Scan for the cell matching the given text and deliver its (X, Y) coordinate at center. 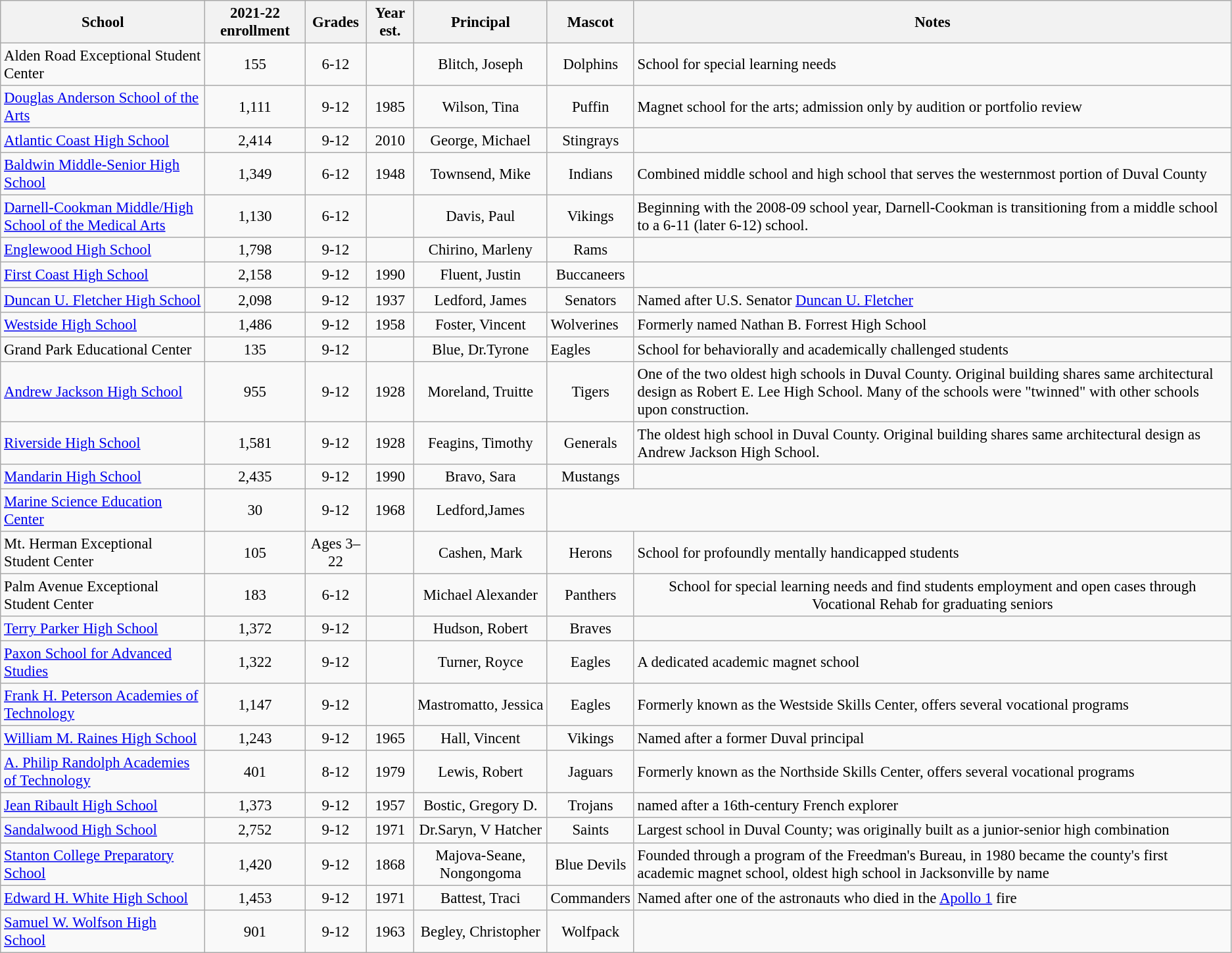
Duncan U. Fletcher High School (103, 300)
1,581 (255, 443)
Senators (590, 300)
Dolphins (590, 64)
1979 (390, 772)
8-12 (335, 772)
Mandarin High School (103, 477)
Rams (590, 251)
A. Philip Randolph Academies of Technology (103, 772)
School for special learning needs (932, 64)
Begley, Christopher (480, 931)
Named after U.S. Senator Duncan U. Fletcher (932, 300)
Feagins, Timothy (480, 443)
1,130 (255, 217)
1963 (390, 931)
Mastromatto, Jessica (480, 705)
Marine Science Education Center (103, 510)
Blue Devils (590, 864)
George, Michael (480, 141)
Foster, Vincent (480, 324)
Alden Road Exceptional Student Center (103, 64)
Panthers (590, 595)
1937 (390, 300)
1958 (390, 324)
First Coast High School (103, 275)
Beginning with the 2008-09 school year, Darnell-Cookman is transitioning from a middle school to a 6-11 (later 6-12) school. (932, 217)
School for behaviorally and academically challenged students (932, 349)
Michael Alexander (480, 595)
1968 (390, 510)
Majova-Seane, Nongongoma (480, 864)
Wolfpack (590, 931)
Herons (590, 552)
1,373 (255, 806)
1985 (390, 107)
Tigers (590, 391)
Principal (480, 22)
Generals (590, 443)
Chirino, Marleny (480, 251)
1,486 (255, 324)
Townsend, Mike (480, 174)
Englewood High School (103, 251)
Palm Avenue Exceptional Student Center (103, 595)
Named after one of the astronauts who died in the Apollo 1 fire (932, 898)
1965 (390, 739)
2,414 (255, 141)
Blitch, Joseph (480, 64)
1,372 (255, 629)
Fluent, Justin (480, 275)
Grades (335, 22)
Westside High School (103, 324)
1,798 (255, 251)
1,420 (255, 864)
Combined middle school and high school that serves the westernmost portion of Duval County (932, 174)
Cashen, Mark (480, 552)
901 (255, 931)
Indians (590, 174)
30 (255, 510)
School for special learning needs and find students employment and open cases through Vocational Rehab for graduating seniors (932, 595)
Bravo, Sara (480, 477)
Mt. Herman Exceptional Student Center (103, 552)
Baldwin Middle-Senior High School (103, 174)
Named after a former Duval principal (932, 739)
Ledford,James (480, 510)
2,752 (255, 831)
named after a 16th-century French explorer (932, 806)
Formerly named Nathan B. Forrest High School (932, 324)
Blue, Dr.Tyrone (480, 349)
Jaguars (590, 772)
Stingrays (590, 141)
Edward H. White High School (103, 898)
Hudson, Robert (480, 629)
Davis, Paul (480, 217)
Andrew Jackson High School (103, 391)
Darnell-Cookman Middle/High School of the Medical Arts (103, 217)
1957 (390, 806)
Ledford, James (480, 300)
Atlantic Coast High School (103, 141)
William M. Raines High School (103, 739)
A dedicated academic magnet school (932, 663)
Largest school in Duval County; was originally built as a junior-senior high combination (932, 831)
183 (255, 595)
Dr.Saryn, V Hatcher (480, 831)
Samuel W. Wolfson High School (103, 931)
Turner, Royce (480, 663)
Ages 3–22 (335, 552)
1,349 (255, 174)
1868 (390, 864)
Mustangs (590, 477)
Saints (590, 831)
1,243 (255, 739)
Wolverines (590, 324)
School (103, 22)
Puffin (590, 107)
1948 (390, 174)
Formerly known as the Westside Skills Center, offers several vocational programs (932, 705)
Moreland, Truitte (480, 391)
1,322 (255, 663)
Lewis, Robert (480, 772)
Paxon School for Advanced Studies (103, 663)
2,098 (255, 300)
Year est. (390, 22)
Formerly known as the Northside Skills Center, offers several vocational programs (932, 772)
Commanders (590, 898)
Sandalwood High School (103, 831)
2,158 (255, 275)
Notes (932, 22)
2,435 (255, 477)
Wilson, Tina (480, 107)
The oldest high school in Duval County. Original building shares same architectural design as Andrew Jackson High School. (932, 443)
Braves (590, 629)
401 (255, 772)
105 (255, 552)
Frank H. Peterson Academies of Technology (103, 705)
155 (255, 64)
School for profoundly mentally handicapped students (932, 552)
Terry Parker High School (103, 629)
Trojans (590, 806)
1,453 (255, 898)
Battest, Traci (480, 898)
Magnet school for the arts; admission only by audition or portfolio review (932, 107)
2021-22 enrollment (255, 22)
Hall, Vincent (480, 739)
Stanton College Preparatory School (103, 864)
1,111 (255, 107)
135 (255, 349)
955 (255, 391)
Douglas Anderson School of the Arts (103, 107)
2010 (390, 141)
Bostic, Gregory D. (480, 806)
Mascot (590, 22)
Jean Ribault High School (103, 806)
Grand Park Educational Center (103, 349)
Buccaneers (590, 275)
1,147 (255, 705)
Riverside High School (103, 443)
